Find where the given text appears and provide that cell's center as [x, y] coordinate. 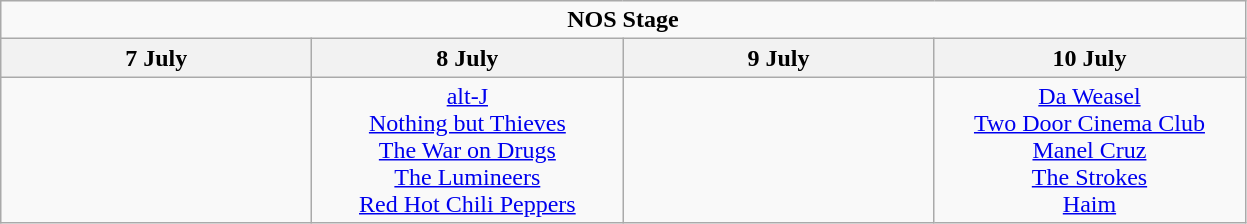
alt-JNothing but ThievesThe War on DrugsThe LumineersRed Hot Chili Peppers [468, 150]
10 July [1090, 58]
Da WeaselTwo Door Cinema ClubManel CruzThe StrokesHaim [1090, 150]
7 July [156, 58]
NOS Stage [623, 20]
8 July [468, 58]
9 July [778, 58]
